Identify which cell holds the provided text, then report its [x, y] central coordinate. 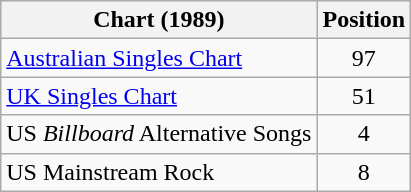
51 [364, 96]
4 [364, 134]
US Billboard Alternative Songs [159, 134]
US Mainstream Rock [159, 172]
Position [364, 20]
97 [364, 58]
Chart (1989) [159, 20]
8 [364, 172]
Australian Singles Chart [159, 58]
UK Singles Chart [159, 96]
